Determine the [X, Y] coordinate at the center of the cell enclosing the given text.  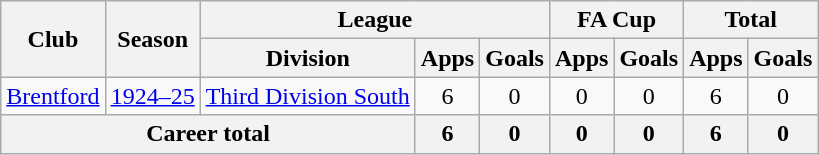
1924–25 [152, 96]
Season [152, 39]
Total [751, 20]
League [374, 20]
Division [308, 58]
Career total [208, 134]
Brentford [53, 96]
FA Cup [616, 20]
Third Division South [308, 96]
Club [53, 39]
